For the text-containing cell, return its midpoint in [x, y] coordinate format. 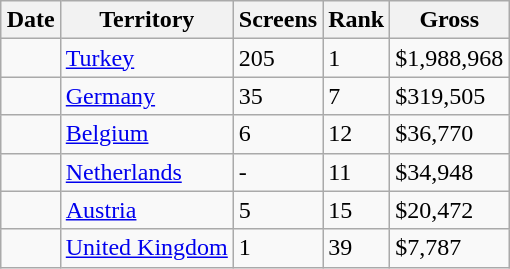
$34,948 [450, 172]
$7,787 [450, 248]
Gross [450, 20]
Austria [146, 210]
11 [356, 172]
- [278, 172]
39 [356, 248]
205 [278, 58]
5 [278, 210]
Netherlands [146, 172]
$36,770 [450, 134]
7 [356, 96]
Germany [146, 96]
15 [356, 210]
Date [30, 20]
Territory [146, 20]
Turkey [146, 58]
$319,505 [450, 96]
Screens [278, 20]
Rank [356, 20]
6 [278, 134]
35 [278, 96]
$1,988,968 [450, 58]
Belgium [146, 134]
United Kingdom [146, 248]
$20,472 [450, 210]
12 [356, 134]
